Determine the [X, Y] coordinate at the center of the cell enclosing the given text.  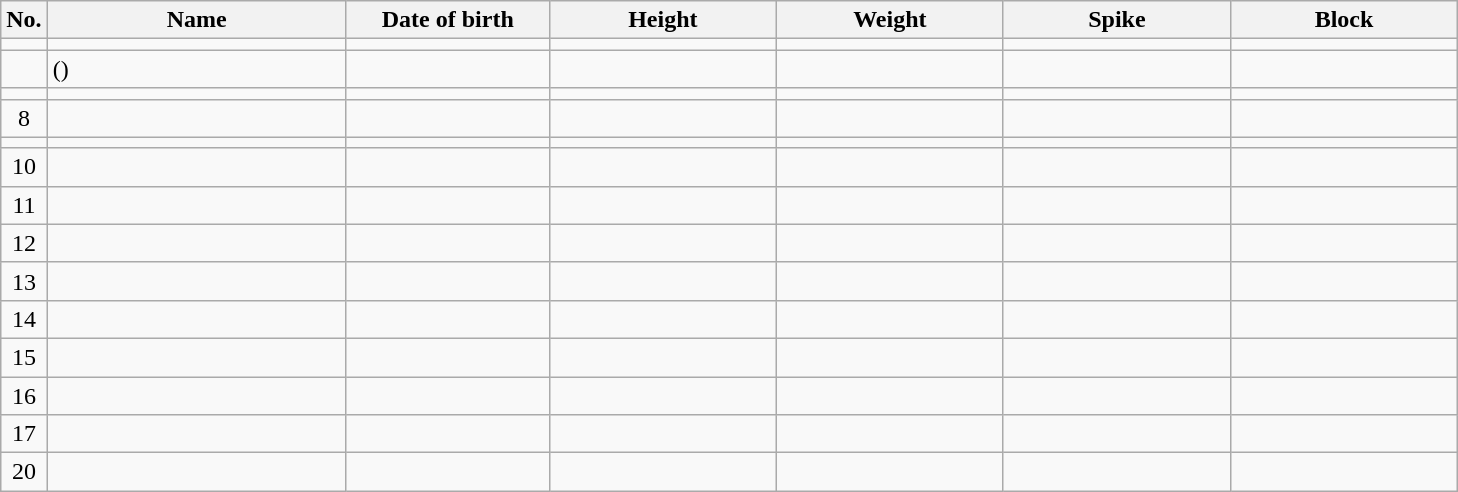
13 [24, 281]
Weight [890, 20]
Name [196, 20]
Spike [1116, 20]
Height [662, 20]
17 [24, 434]
10 [24, 167]
14 [24, 319]
Block [1344, 20]
Date of birth [448, 20]
15 [24, 357]
No. [24, 20]
20 [24, 472]
11 [24, 205]
12 [24, 243]
8 [24, 118]
() [196, 69]
16 [24, 395]
